Return the (X, Y) coordinate for the center point of the cell that contains the specified text.  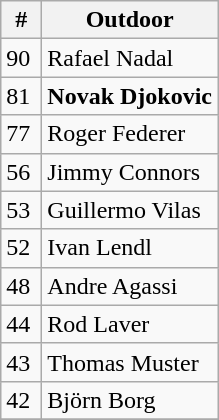
Thomas Muster (130, 362)
81 (22, 96)
Guillermo Vilas (130, 210)
42 (22, 400)
# (22, 20)
Björn Borg (130, 400)
Ivan Lendl (130, 248)
43 (22, 362)
Jimmy Connors (130, 172)
56 (22, 172)
Novak Djokovic (130, 96)
77 (22, 134)
44 (22, 324)
90 (22, 58)
Roger Federer (130, 134)
Outdoor (130, 20)
53 (22, 210)
48 (22, 286)
Andre Agassi (130, 286)
Rafael Nadal (130, 58)
Rod Laver (130, 324)
52 (22, 248)
